For the text-containing cell, return its midpoint in [X, Y] coordinate format. 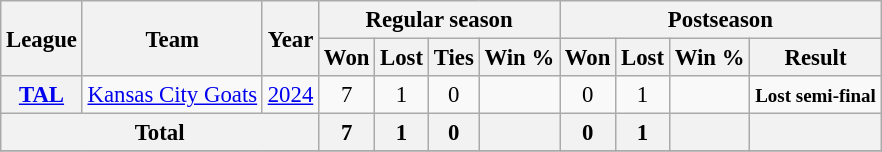
League [42, 38]
TAL [42, 95]
Kansas City Goats [172, 95]
Lost semi-final [816, 95]
Year [290, 38]
Postseason [721, 20]
Ties [454, 58]
2024 [290, 95]
Result [816, 58]
Total [160, 133]
Team [172, 38]
Regular season [440, 20]
